Identify which cell holds the provided text, then report its (X, Y) central coordinate. 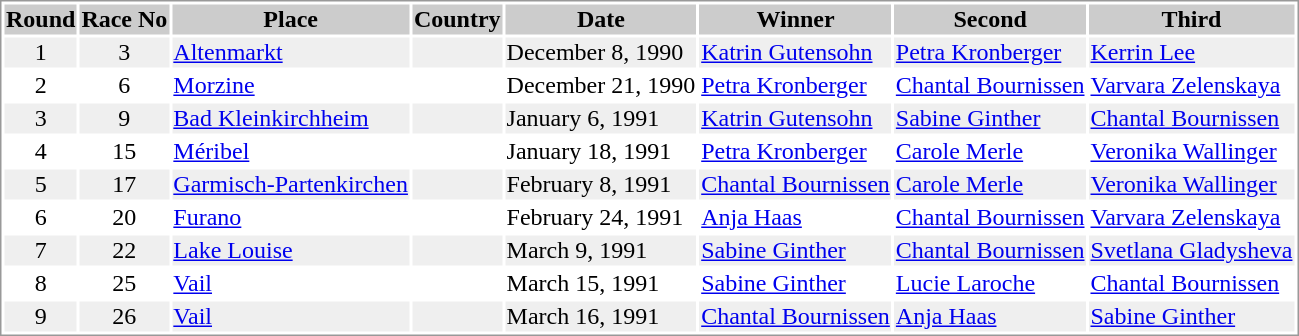
22 (124, 251)
December 21, 1990 (601, 85)
March 9, 1991 (601, 251)
5 (40, 185)
January 18, 1991 (601, 151)
1 (40, 53)
Third (1192, 19)
17 (124, 185)
Furano (291, 217)
March 15, 1991 (601, 283)
Place (291, 19)
Svetlana Gladysheva (1192, 251)
February 8, 1991 (601, 185)
Altenmarkt (291, 53)
25 (124, 283)
8 (40, 283)
December 8, 1990 (601, 53)
Country (457, 19)
Morzine (291, 85)
Lucie Laroche (990, 283)
Date (601, 19)
20 (124, 217)
7 (40, 251)
Garmisch-Partenkirchen (291, 185)
Bad Kleinkirchheim (291, 119)
January 6, 1991 (601, 119)
Round (40, 19)
15 (124, 151)
March 16, 1991 (601, 317)
Race No (124, 19)
2 (40, 85)
Winner (796, 19)
26 (124, 317)
Kerrin Lee (1192, 53)
Lake Louise (291, 251)
February 24, 1991 (601, 217)
4 (40, 151)
Méribel (291, 151)
Second (990, 19)
